Provide the (X, Y) coordinate of the cell's center where the given text is located.  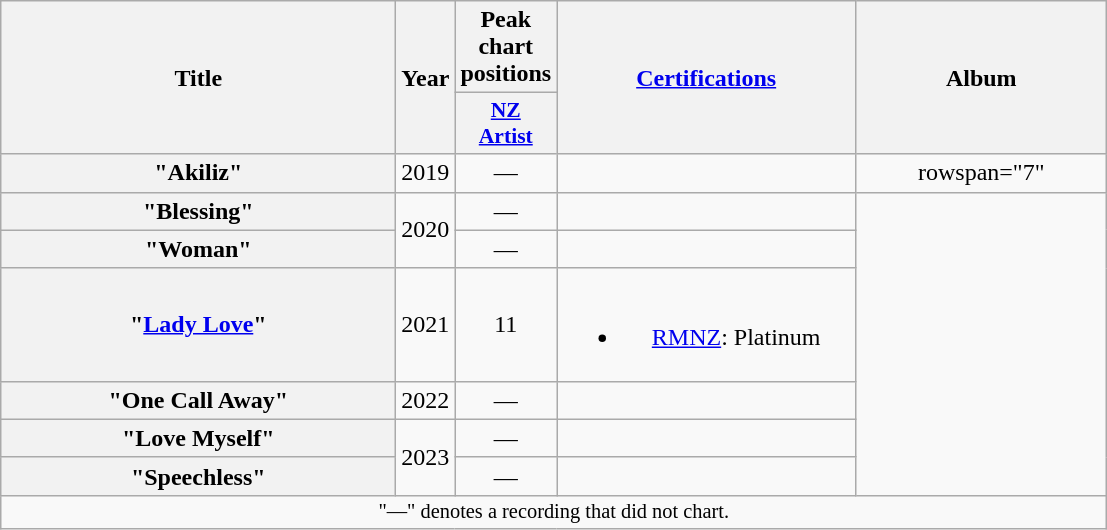
"Speechless" (198, 476)
Title (198, 78)
"Akiliz" (198, 173)
2023 (426, 457)
2021 (426, 324)
RMNZ: Platinum (706, 324)
"—" denotes a recording that did not chart. (554, 512)
Certifications (706, 78)
11 (506, 324)
rowspan="7" (982, 173)
2022 (426, 400)
2020 (426, 230)
"Woman" (198, 249)
2019 (426, 173)
"Love Myself" (198, 438)
"Lady Love" (198, 324)
Album (982, 78)
"Blessing" (198, 211)
Peak chart positions (506, 47)
"One Call Away" (198, 400)
Year (426, 78)
NZArtist (506, 124)
